Search for the cell housing the specified text and yield its (x, y) center coordinate. 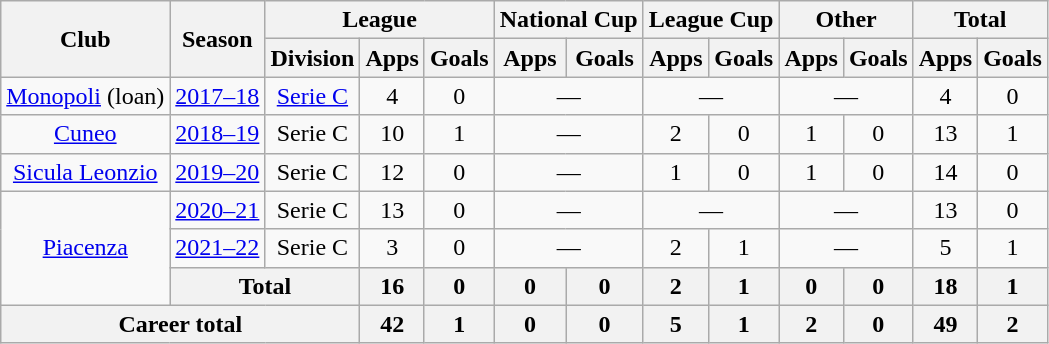
National Cup (568, 20)
18 (945, 286)
League (380, 20)
Season (218, 39)
16 (392, 286)
2018–19 (218, 134)
2021–22 (218, 248)
2017–18 (218, 96)
League Cup (711, 20)
Piacenza (86, 248)
49 (945, 324)
Club (86, 39)
12 (392, 172)
2020–21 (218, 210)
10 (392, 134)
42 (392, 324)
Cuneo (86, 134)
3 (392, 248)
Other (846, 20)
Monopoli (loan) (86, 96)
Sicula Leonzio (86, 172)
2019–20 (218, 172)
14 (945, 172)
Career total (180, 324)
Division (312, 58)
